Pinpoint the cell where the given text exists, returning its (x, y) midpoint coordinate. 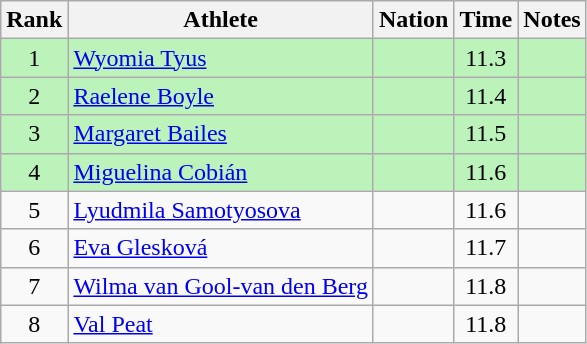
Val Peat (221, 324)
1 (34, 58)
Wyomia Tyus (221, 58)
3 (34, 134)
Miguelina Cobián (221, 172)
Wilma van Gool-van den Berg (221, 286)
5 (34, 210)
Lyudmila Samotyosova (221, 210)
8 (34, 324)
11.3 (486, 58)
Notes (552, 20)
7 (34, 286)
6 (34, 248)
2 (34, 96)
Rank (34, 20)
Time (486, 20)
11.5 (486, 134)
Nation (413, 20)
11.7 (486, 248)
Raelene Boyle (221, 96)
Athlete (221, 20)
Margaret Bailes (221, 134)
Eva Glesková (221, 248)
11.4 (486, 96)
4 (34, 172)
